Identify which cell holds the provided text, then report its (x, y) central coordinate. 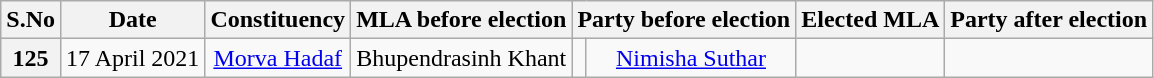
Morva Hadaf (278, 58)
17 April 2021 (132, 58)
Party after election (1049, 20)
Bhupendrasinh Khant (462, 58)
Date (132, 20)
Nimisha Suthar (691, 58)
Constituency (278, 20)
S.No (31, 20)
125 (31, 58)
Party before election (684, 20)
Elected MLA (870, 20)
MLA before election (462, 20)
